Capture the cell that displays the provided text and extract its [X, Y] central coordinate. 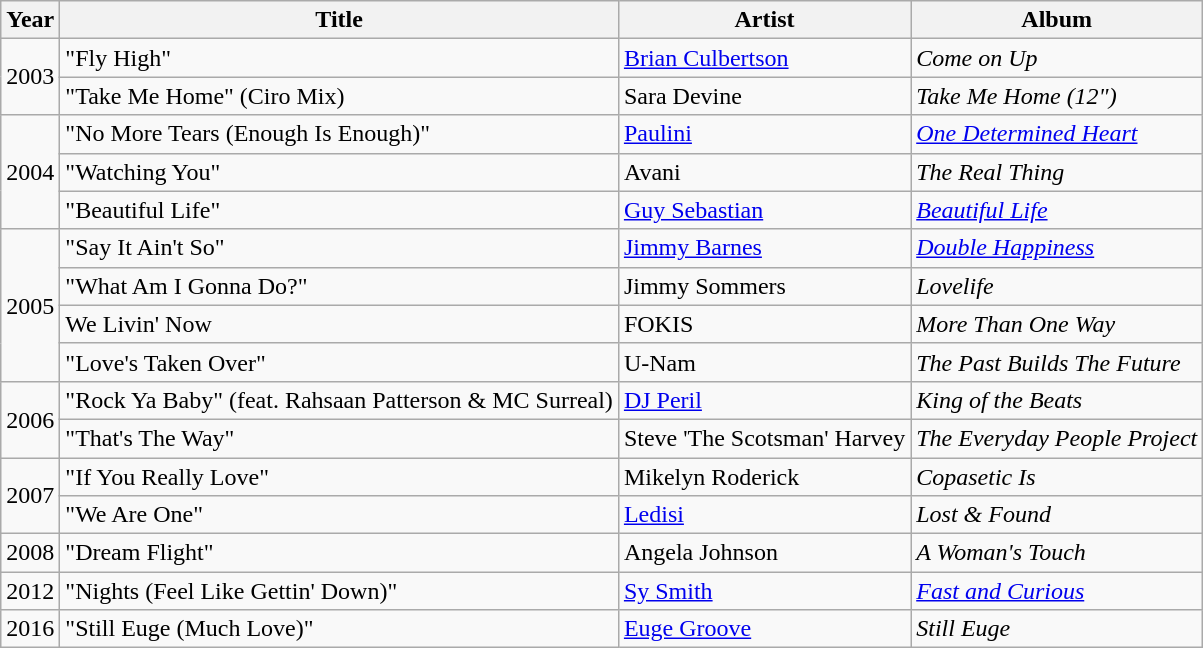
Jimmy Barnes [764, 248]
2016 [30, 629]
The Everyday People Project [1057, 438]
Sy Smith [764, 591]
"Rock Ya Baby" (feat. Rahsaan Patterson & MC Surreal) [340, 400]
Lost & Found [1057, 515]
Euge Groove [764, 629]
Avani [764, 172]
2006 [30, 419]
Lovelife [1057, 286]
"Dream Flight" [340, 553]
Album [1057, 20]
One Determined Heart [1057, 134]
We Livin' Now [340, 324]
"If You Really Love" [340, 477]
"Love's Taken Over" [340, 362]
Steve 'The Scotsman' Harvey [764, 438]
Artist [764, 20]
2012 [30, 591]
King of the Beats [1057, 400]
Copasetic Is [1057, 477]
Ledisi [764, 515]
The Past Builds The Future [1057, 362]
A Woman's Touch [1057, 553]
Beautiful Life [1057, 210]
The Real Thing [1057, 172]
Paulini [764, 134]
"Say It Ain't So" [340, 248]
Come on Up [1057, 58]
FOKIS [764, 324]
Sara Devine [764, 96]
Guy Sebastian [764, 210]
"Watching You" [340, 172]
"Fly High" [340, 58]
"Nights (Feel Like Gettin' Down)" [340, 591]
2004 [30, 172]
Title [340, 20]
2003 [30, 77]
Fast and Curious [1057, 591]
"Beautiful Life" [340, 210]
Year [30, 20]
2008 [30, 553]
2007 [30, 496]
DJ Peril [764, 400]
U-Nam [764, 362]
Brian Culbertson [764, 58]
2005 [30, 305]
"We Are One" [340, 515]
"That's The Way" [340, 438]
Jimmy Sommers [764, 286]
"What Am I Gonna Do?" [340, 286]
Take Me Home (12") [1057, 96]
"Take Me Home" (Ciro Mix) [340, 96]
Angela Johnson [764, 553]
"No More Tears (Enough Is Enough)" [340, 134]
Still Euge [1057, 629]
More Than One Way [1057, 324]
Double Happiness [1057, 248]
Mikelyn Roderick [764, 477]
"Still Euge (Much Love)" [340, 629]
